Scan for the cell matching the given text and deliver its [x, y] coordinate at center. 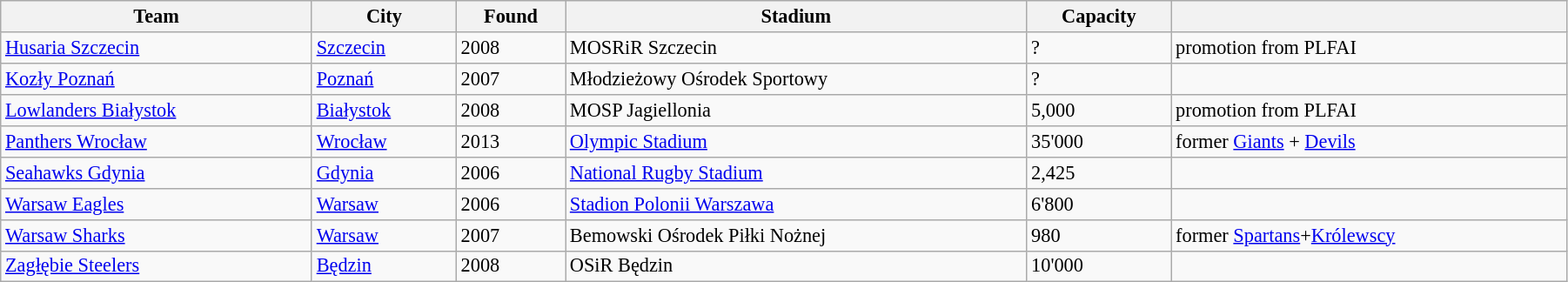
City [384, 17]
MOSP Jagiellonia [796, 110]
10'000 [1099, 266]
Poznań [384, 78]
Seahawks Gdynia [157, 172]
Capacity [1099, 17]
Warsaw Eagles [157, 204]
National Rugby Stadium [796, 172]
Warsaw Sharks [157, 235]
Stadium [796, 17]
Panthers Wrocław [157, 141]
MOSRiR Szczecin [796, 48]
6'800 [1099, 204]
Zagłębie Steelers [157, 266]
Lowlanders Białystok [157, 110]
Kozły Poznań [157, 78]
Młodzieżowy Ośrodek Sportowy [796, 78]
former Spartans+Królewscy [1370, 235]
OSiR Będzin [796, 266]
2,425 [1099, 172]
Husaria Szczecin [157, 48]
Stadion Polonii Warszawa [796, 204]
35'000 [1099, 141]
Szczecin [384, 48]
Bemowski Ośrodek Piłki Nożnej [796, 235]
Białystok [384, 110]
5,000 [1099, 110]
former Giants + Devils [1370, 141]
980 [1099, 235]
Będzin [384, 266]
2013 [510, 141]
Wrocław [384, 141]
Gdynia [384, 172]
Olympic Stadium [796, 141]
Found [510, 17]
Team [157, 17]
